Search for the cell housing the specified text and yield its [X, Y] center coordinate. 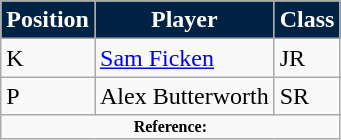
Player [184, 20]
JR [307, 58]
Sam Ficken [184, 58]
Position [48, 20]
Class [307, 20]
K [48, 58]
SR [307, 96]
P [48, 96]
Reference: [170, 127]
Alex Butterworth [184, 96]
